Detect which cell encompasses the target text, then output its [X, Y] center coordinate. 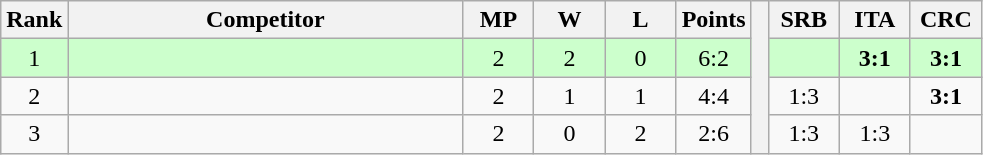
ITA [874, 20]
SRB [804, 20]
2:6 [714, 134]
6:2 [714, 58]
L [640, 20]
CRC [946, 20]
4:4 [714, 96]
Rank [34, 20]
MP [498, 20]
Competitor [266, 20]
W [570, 20]
3 [34, 134]
Points [714, 20]
